For the text-containing cell, return its midpoint in (X, Y) coordinate format. 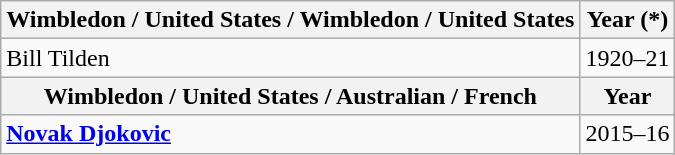
2015–16 (628, 134)
Novak Djokovic (290, 134)
Year (628, 96)
Wimbledon / United States / Australian / French (290, 96)
Bill Tilden (290, 58)
Year (*) (628, 20)
1920–21 (628, 58)
Wimbledon / United States / Wimbledon / United States (290, 20)
